Pinpoint the cell where the given text exists, returning its (X, Y) midpoint coordinate. 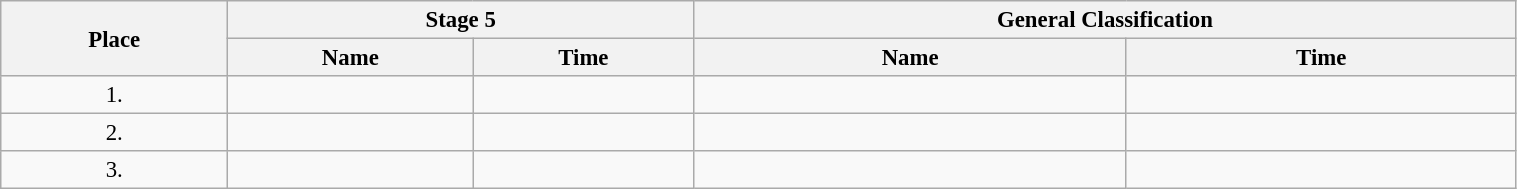
2. (114, 133)
3. (114, 170)
Place (114, 38)
General Classification (1105, 20)
Stage 5 (461, 20)
1. (114, 95)
